Locate the cell with the specified text and output its [x, y] center coordinate. 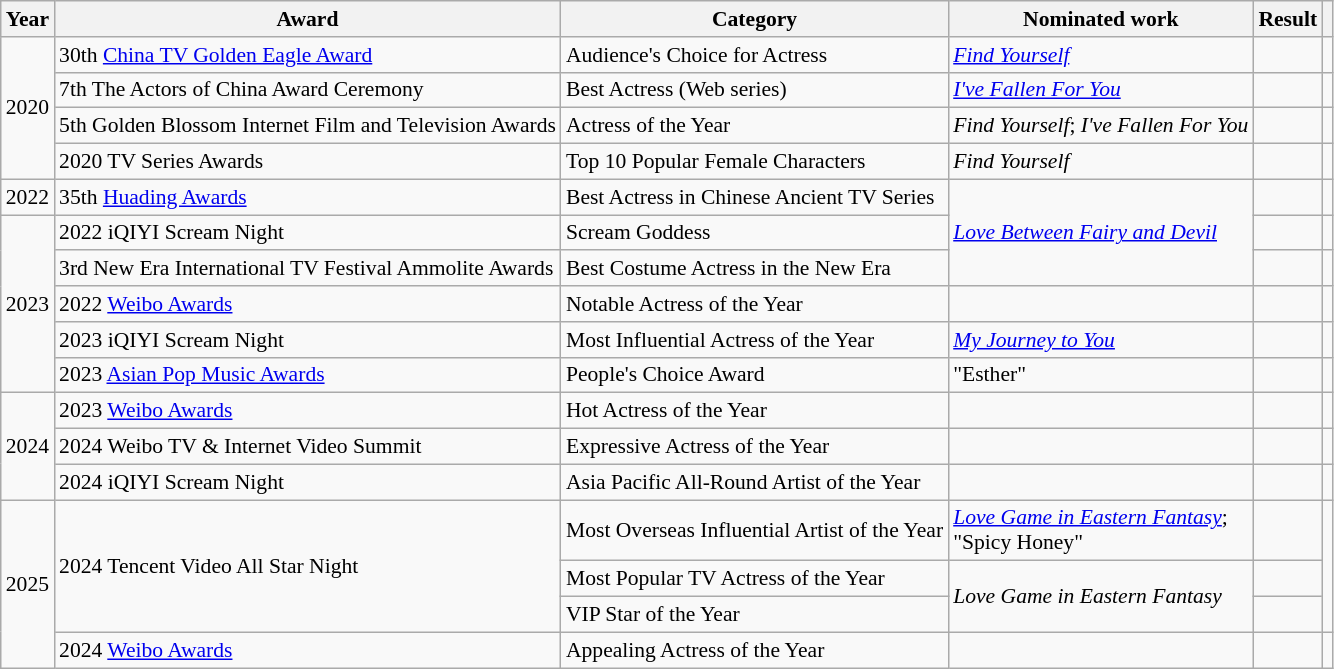
My Journey to You [1100, 340]
Love Game in Eastern Fantasy [1100, 596]
Most Overseas Influential Artist of the Year [754, 530]
Love Game in Eastern Fantasy; "Spicy Honey" [1100, 530]
Asia Pacific All-Round Artist of the Year [754, 482]
Audience's Choice for Actress [754, 55]
Top 10 Popular Female Characters [754, 162]
Category [754, 19]
Hot Actress of the Year [754, 411]
Notable Actress of the Year [754, 304]
Best Actress (Web series) [754, 90]
Most Influential Actress of the Year [754, 340]
Scream Goddess [754, 233]
2024 Tencent Video All Star Night [308, 566]
5th Golden Blossom Internet Film and Television Awards [308, 126]
Best Actress in Chinese Ancient TV Series [754, 197]
2024 Weibo Awards [308, 650]
2023 Asian Pop Music Awards [308, 375]
2022 iQIYI Scream Night [308, 233]
2020 TV Series Awards [308, 162]
2024 [28, 446]
2023 iQIYI Scream Night [308, 340]
I've Fallen For You [1100, 90]
2022 [28, 197]
Most Popular TV Actress of the Year [754, 579]
2020 [28, 108]
35th Huading Awards [308, 197]
VIP Star of the Year [754, 615]
Nominated work [1100, 19]
2022 Weibo Awards [308, 304]
2024 iQIYI Scream Night [308, 482]
3rd New Era International TV Festival Ammolite Awards [308, 269]
Result [1288, 19]
Expressive Actress of the Year [754, 447]
Best Costume Actress in the New Era [754, 269]
"Esther" [1100, 375]
Award [308, 19]
Year [28, 19]
People's Choice Award [754, 375]
30th China TV Golden Eagle Award [308, 55]
2023 [28, 304]
Love Between Fairy and Devil [1100, 232]
Actress of the Year [754, 126]
2025 [28, 584]
Find Yourself; I've Fallen For You [1100, 126]
7th The Actors of China Award Ceremony [308, 90]
2024 Weibo TV & Internet Video Summit [308, 447]
2023 Weibo Awards [308, 411]
Appealing Actress of the Year [754, 650]
